Identify which cell holds the provided text, then report its (x, y) central coordinate. 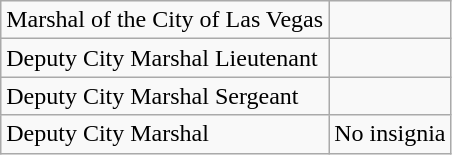
Deputy City Marshal Lieutenant (165, 58)
Deputy City Marshal (165, 134)
Marshal of the City of Las Vegas (165, 20)
Deputy City Marshal Sergeant (165, 96)
No insignia (390, 134)
